Return the (X, Y) coordinate for the center point of the cell that contains the specified text.  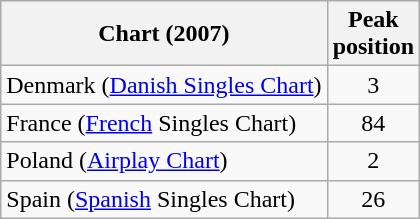
Denmark (Danish Singles Chart) (164, 85)
Peakposition (373, 34)
2 (373, 161)
Spain (Spanish Singles Chart) (164, 199)
3 (373, 85)
Chart (2007) (164, 34)
France (French Singles Chart) (164, 123)
84 (373, 123)
26 (373, 199)
Poland (Airplay Chart) (164, 161)
